Identify which cell holds the provided text, then report its (X, Y) central coordinate. 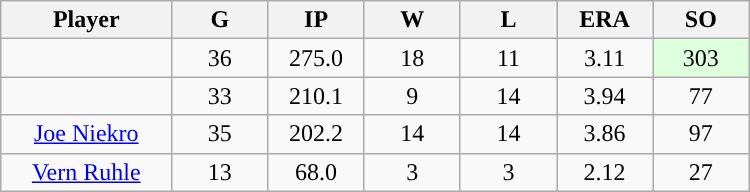
3.86 (605, 134)
SO (701, 20)
202.2 (316, 134)
W (412, 20)
9 (412, 96)
Player (86, 20)
3.94 (605, 96)
275.0 (316, 58)
210.1 (316, 96)
303 (701, 58)
77 (701, 96)
2.12 (605, 172)
IP (316, 20)
27 (701, 172)
68.0 (316, 172)
ERA (605, 20)
3.11 (605, 58)
35 (220, 134)
36 (220, 58)
33 (220, 96)
18 (412, 58)
L (508, 20)
13 (220, 172)
97 (701, 134)
G (220, 20)
11 (508, 58)
Vern Ruhle (86, 172)
Joe Niekro (86, 134)
